Scan for the cell matching the given text and deliver its [X, Y] coordinate at center. 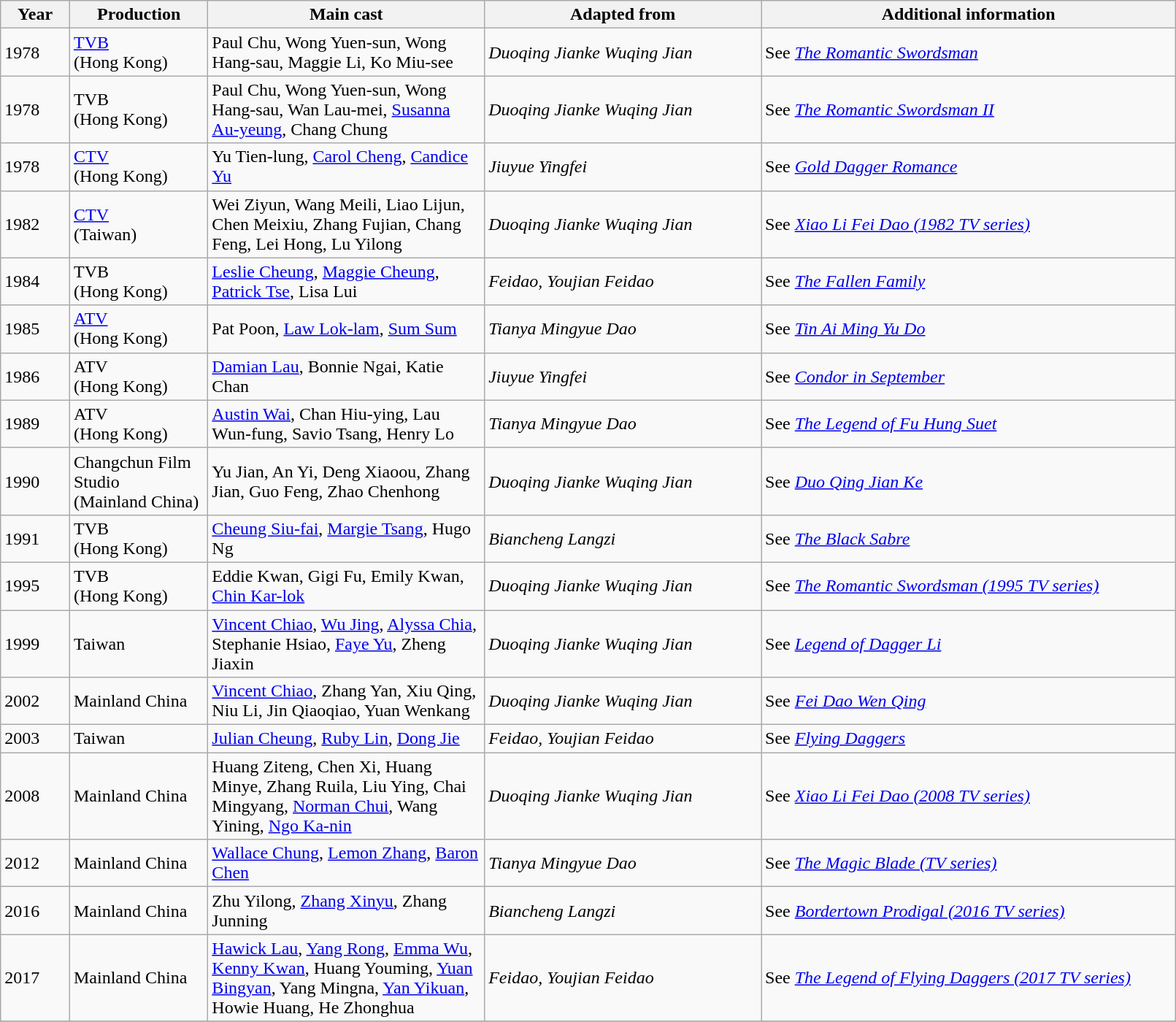
Julian Cheung, Ruby Lin, Dong Jie [346, 739]
See Bordertown Prodigal (2016 TV series) [969, 911]
CTV(Hong Kong) [139, 166]
Wallace Chung, Lemon Zhang, Baron Chen [346, 863]
Wei Ziyun, Wang Meili, Liao Lijun, Chen Meixiu, Zhang Fujian, Chang Feng, Lei Hong, Lu Yilong [346, 224]
See The Romantic Swordsman (1995 TV series) [969, 585]
See Condor in September [969, 377]
Changchun Film Studio(Mainland China) [139, 481]
2012 [35, 863]
Year [35, 15]
Eddie Kwan, Gigi Fu, Emily Kwan, Chin Kar-lok [346, 585]
1982 [35, 224]
Paul Chu, Wong Yuen-sun, Wong Hang-sau, Wan Lau-mei, Susanna Au-yeung, Chang Chung [346, 109]
See Flying Daggers [969, 739]
2008 [35, 796]
See The Legend of Flying Daggers (2017 TV series) [969, 978]
See The Romantic Swordsman II [969, 109]
See Fei Dao Wen Qing [969, 701]
Huang Ziteng, Chen Xi, Huang Minye, Zhang Ruila, Liu Ying, Chai Mingyang, Norman Chui, Wang Yining, Ngo Ka-nin [346, 796]
See The Black Sabre [969, 539]
1989 [35, 423]
See The Fallen Family [969, 282]
Main cast [346, 15]
See The Romantic Swordsman [969, 53]
Vincent Chiao, Zhang Yan, Xiu Qing, Niu Li, Jin Qiaoqiao, Yuan Wenkang [346, 701]
Yu Tien-lung, Carol Cheng, Candice Yu [346, 166]
Zhu Yilong, Zhang Xinyu, Zhang Junning [346, 911]
Additional information [969, 15]
See Tin Ai Ming Yu Do [969, 328]
Production [139, 15]
Cheung Siu-fai, Margie Tsang, Hugo Ng [346, 539]
See Legend of Dagger Li [969, 644]
See Xiao Li Fei Dao (2008 TV series) [969, 796]
1985 [35, 328]
Pat Poon, Law Lok-lam, Sum Sum [346, 328]
Austin Wai, Chan Hiu-ying, Lau Wun-fung, Savio Tsang, Henry Lo [346, 423]
See Duo Qing Jian Ke [969, 481]
Adapted from [623, 15]
Paul Chu, Wong Yuen-sun, Wong Hang-sau, Maggie Li, Ko Miu-see [346, 53]
See Gold Dagger Romance [969, 166]
See The Legend of Fu Hung Suet [969, 423]
2017 [35, 978]
2016 [35, 911]
1990 [35, 481]
Leslie Cheung, Maggie Cheung, Patrick Tse, Lisa Lui [346, 282]
1999 [35, 644]
1991 [35, 539]
See The Magic Blade (TV series) [969, 863]
Yu Jian, An Yi, Deng Xiaoou, Zhang Jian, Guo Feng, Zhao Chenhong [346, 481]
1986 [35, 377]
2002 [35, 701]
1995 [35, 585]
Hawick Lau, Yang Rong, Emma Wu, Kenny Kwan, Huang Youming, Yuan Bingyan, Yang Mingna, Yan Yikuan, Howie Huang, He Zhonghua [346, 978]
See Xiao Li Fei Dao (1982 TV series) [969, 224]
Vincent Chiao, Wu Jing, Alyssa Chia, Stephanie Hsiao, Faye Yu, Zheng Jiaxin [346, 644]
CTV(Taiwan) [139, 224]
Damian Lau, Bonnie Ngai, Katie Chan [346, 377]
2003 [35, 739]
1984 [35, 282]
